From the cell containing the given text, extract its center point as (x, y) coordinate. 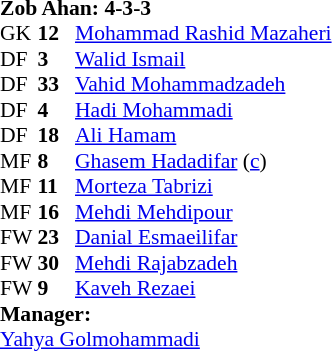
9 (57, 289)
12 (57, 33)
GK (19, 33)
33 (57, 85)
Ali Hamam (204, 135)
16 (57, 212)
Kaveh Rezaei (204, 289)
Morteza Tabrizi (204, 187)
Ghasem Hadadifar (c) (204, 161)
8 (57, 161)
11 (57, 187)
Walid Ismail (204, 59)
4 (57, 110)
Mehdi Rajabzadeh (204, 263)
Vahid Mohammadzadeh (204, 85)
30 (57, 263)
23 (57, 237)
Mohammad Rashid Mazaheri (204, 33)
Mehdi Mehdipour (204, 212)
Danial Esmaeilifar (204, 237)
3 (57, 59)
18 (57, 135)
Manager: (166, 314)
Hadi Mohammadi (204, 110)
